Determine the (x, y) coordinate at the center of the cell enclosing the given text.  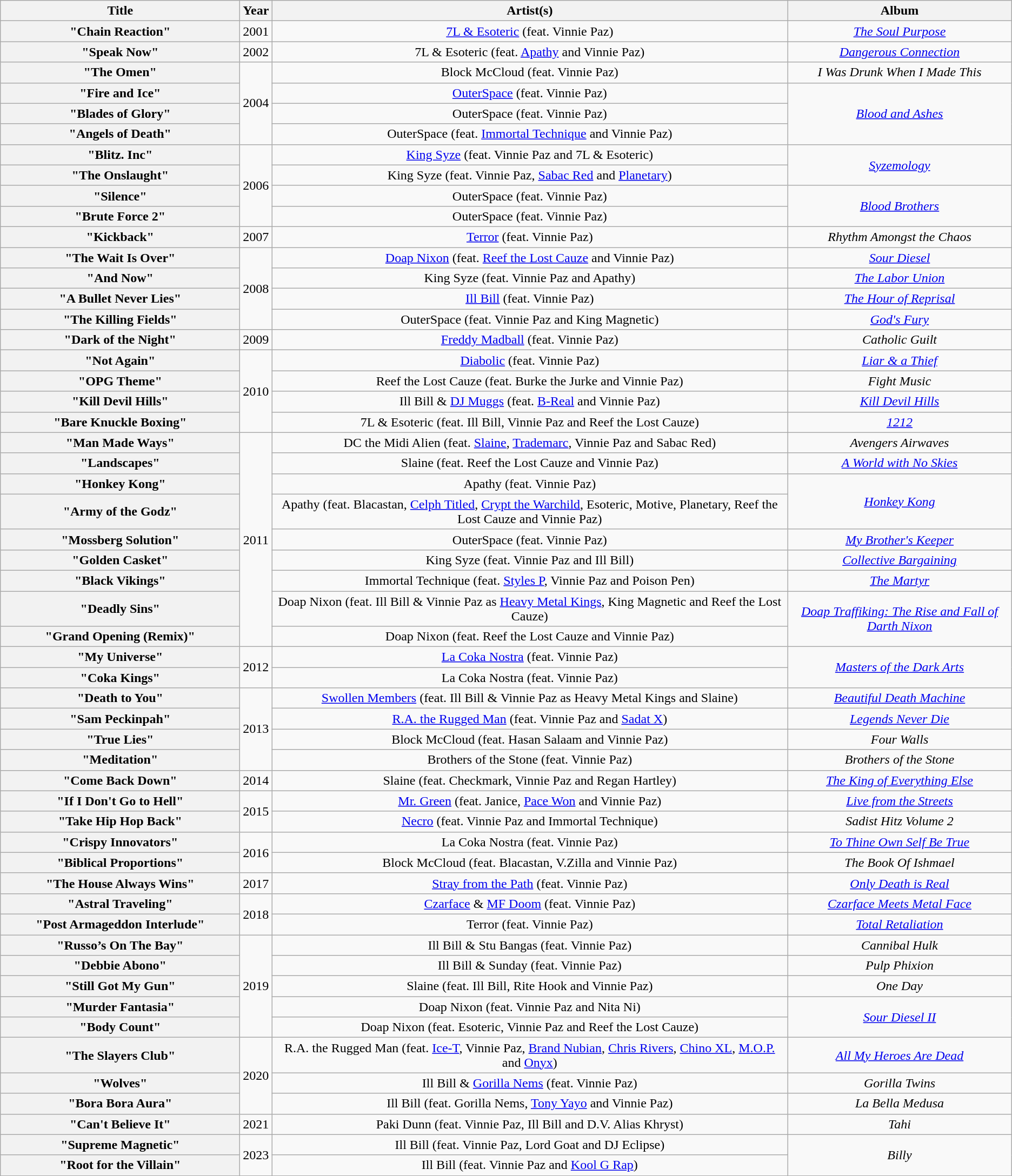
"A Bullet Never Lies" (120, 299)
2007 (256, 237)
2017 (256, 883)
"Angels of Death" (120, 134)
1212 (900, 422)
OuterSpace (feat. Vinnie Paz and King Magnetic) (530, 319)
"Body Count" (120, 1027)
La Bella Medusa (900, 1104)
Brothers of the Stone (feat. Vinnie Paz) (530, 760)
2002 (256, 52)
"OPG Theme" (120, 381)
"True Lies" (120, 739)
Sour Diesel (900, 258)
Gorilla Twins (900, 1083)
The Labor Union (900, 278)
Masters of the Dark Arts (900, 667)
Freddy Madball (feat. Vinnie Paz) (530, 340)
2015 (256, 811)
Doap Traffiking: The Rise and Fall of Darth Nixon (900, 619)
2010 (256, 391)
2019 (256, 986)
The Book Of Ishmael (900, 863)
Doap Nixon (feat. Vinnie Paz and Nita Ni) (530, 1007)
King Syze (feat. Vinnie Paz and Apathy) (530, 278)
Block McCloud (feat. Vinnie Paz) (530, 72)
"Bare Knuckle Boxing" (120, 422)
"Silence" (120, 196)
"Still Got My Gun" (120, 986)
"Golden Casket" (120, 560)
A World with No Skies (900, 463)
"The Omen" (120, 72)
Blood and Ashes (900, 113)
"Root for the Villain" (120, 1165)
2011 (256, 539)
Legends Never Die (900, 719)
Album (900, 11)
Ill Bill (feat. Vinnie Paz) (530, 299)
Title (120, 11)
2004 (256, 103)
DC the Midi Alien (feat. Slaine, Trademarc, Vinnie Paz and Sabac Red) (530, 443)
Apathy (feat. Blacastan, Celph Titled, Crypt the Warchild, Esoteric, Motive, Planetary, Reef the Lost Cauze and Vinnie Paz) (530, 511)
"Astral Traveling" (120, 904)
Ill Bill & Gorilla Nems (feat. Vinnie Paz) (530, 1083)
Catholic Guilt (900, 340)
Necro (feat. Vinnie Paz and Immortal Technique) (530, 821)
Doap Nixon (feat. Ill Bill & Vinnie Paz as Heavy Metal Kings, King Magnetic and Reef the Lost Cauze) (530, 609)
Artist(s) (530, 11)
My Brother's Keeper (900, 539)
2016 (256, 852)
Block McCloud (feat. Blacastan, V.Zilla and Vinnie Paz) (530, 863)
"Honkey Kong" (120, 484)
"Not Again" (120, 360)
Ill Bill (feat. Vinnie Paz and Kool G Rap) (530, 1165)
Cannibal Hulk (900, 945)
2018 (256, 914)
"The Wait Is Over" (120, 258)
2013 (256, 729)
"The Killing Fields" (120, 319)
7L & Esoteric (feat. Apathy and Vinnie Paz) (530, 52)
Syzemology (900, 165)
"Death to You" (120, 698)
7L & Esoteric (feat. Ill Bill, Vinnie Paz and Reef the Lost Cauze) (530, 422)
Reef the Lost Cauze (feat. Burke the Jurke and Vinnie Paz) (530, 381)
King Syze (feat. Vinnie Paz and Ill Bill) (530, 560)
"Murder Fantasia" (120, 1007)
Only Death is Real (900, 883)
"Fire and Ice" (120, 93)
Slaine (feat. Ill Bill, Rite Hook and Vinnie Paz) (530, 986)
Collective Bargaining (900, 560)
"Landscapes" (120, 463)
"Sam Peckinpah" (120, 719)
"Come Back Down" (120, 780)
Four Walls (900, 739)
"Brute Force 2" (120, 216)
"Bora Bora Aura" (120, 1104)
Honkey Kong (900, 502)
The Hour of Reprisal (900, 299)
2021 (256, 1124)
Blood Brothers (900, 206)
"Chain Reaction" (120, 31)
King Syze (feat. Vinnie Paz and 7L & Esoteric) (530, 155)
"Grand Opening (Remix)" (120, 637)
R.A. the Rugged Man (feat. Ice-T, Vinnie Paz, Brand Nubian, Chris Rivers, Chino XL, M.O.P. and Onyx) (530, 1055)
"Meditation" (120, 760)
Czarface Meets Metal Face (900, 904)
2009 (256, 340)
2001 (256, 31)
Beautiful Death Machine (900, 698)
Stray from the Path (feat. Vinnie Paz) (530, 883)
Rhythm Amongst the Chaos (900, 237)
"Kill Devil Hills" (120, 402)
R.A. the Rugged Man (feat. Vinnie Paz and Sadat X) (530, 719)
Czarface & MF Doom (feat. Vinnie Paz) (530, 904)
"And Now" (120, 278)
God's Fury (900, 319)
"Coka Kings" (120, 678)
"Black Vikings" (120, 580)
"Deadly Sins" (120, 609)
Total Retaliation (900, 924)
Billy (900, 1155)
Diabolic (feat. Vinnie Paz) (530, 360)
"Blades of Glory" (120, 113)
Swollen Members (feat. Ill Bill & Vinnie Paz as Heavy Metal Kings and Slaine) (530, 698)
"Mossberg Solution" (120, 539)
King Syze (feat. Vinnie Paz, Sabac Red and Planetary) (530, 175)
"The House Always Wins" (120, 883)
Ill Bill & Sunday (feat. Vinnie Paz) (530, 966)
"If I Don't Go to Hell" (120, 801)
2008 (256, 289)
Ill Bill (feat. Vinnie Paz, Lord Goat and DJ Eclipse) (530, 1145)
All My Heroes Are Dead (900, 1055)
Dangerous Connection (900, 52)
I Was Drunk When I Made This (900, 72)
"Can't Believe It" (120, 1124)
Immortal Technique (feat. Styles P, Vinnie Paz and Poison Pen) (530, 580)
Fight Music (900, 381)
Sadist Hitz Volume 2 (900, 821)
Paki Dunn (feat. Vinnie Paz, Ill Bill and D.V. Alias Khryst) (530, 1124)
Year (256, 11)
"Debbie Abono" (120, 966)
2020 (256, 1075)
2023 (256, 1155)
Brothers of the Stone (900, 760)
Pulp Phixion (900, 966)
"Post Armageddon Interlude" (120, 924)
Avengers Airwaves (900, 443)
Live from the Streets (900, 801)
"Biblical Proportions" (120, 863)
"Supreme Magnetic" (120, 1145)
Sour Diesel II (900, 1017)
The King of Everything Else (900, 780)
"Man Made Ways" (120, 443)
Mr. Green (feat. Janice, Pace Won and Vinnie Paz) (530, 801)
Kill Devil Hills (900, 402)
"Take Hip Hop Back" (120, 821)
"The Onslaught" (120, 175)
"Dark of the Night" (120, 340)
"The Slayers Club" (120, 1055)
"Crispy Innovators" (120, 842)
"Wolves" (120, 1083)
Slaine (feat. Checkmark, Vinnie Paz and Regan Hartley) (530, 780)
"Blitz. Inc" (120, 155)
2014 (256, 780)
Doap Nixon (feat. Esoteric, Vinnie Paz and Reef the Lost Cauze) (530, 1027)
7L & Esoteric (feat. Vinnie Paz) (530, 31)
2012 (256, 667)
The Martyr (900, 580)
"Speak Now" (120, 52)
Block McCloud (feat. Hasan Salaam and Vinnie Paz) (530, 739)
To Thine Own Self Be True (900, 842)
"My Universe" (120, 657)
2006 (256, 185)
Ill Bill & Stu Bangas (feat. Vinnie Paz) (530, 945)
"Kickback" (120, 237)
Ill Bill (feat. Gorilla Nems, Tony Yayo and Vinnie Paz) (530, 1104)
The Soul Purpose (900, 31)
Tahi (900, 1124)
Liar & a Thief (900, 360)
Apathy (feat. Vinnie Paz) (530, 484)
"Army of the Godz" (120, 511)
OuterSpace (feat. Immortal Technique and Vinnie Paz) (530, 134)
"Russo’s On The Bay" (120, 945)
Slaine (feat. Reef the Lost Cauze and Vinnie Paz) (530, 463)
One Day (900, 986)
Ill Bill & DJ Muggs (feat. B-Real and Vinnie Paz) (530, 402)
